Determine the [x, y] coordinate at the center of the cell enclosing the given text.  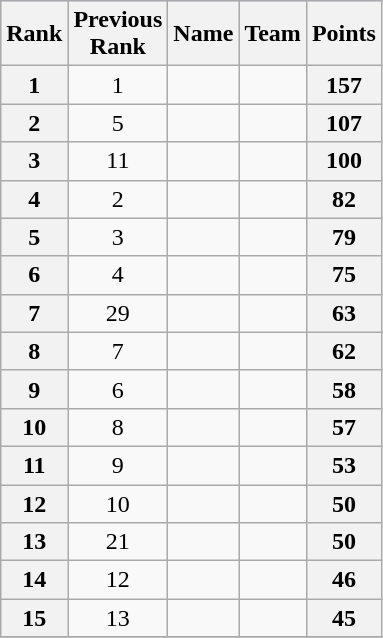
58 [344, 389]
Name [204, 34]
Team [273, 34]
15 [34, 618]
46 [344, 580]
PreviousRank [118, 34]
14 [34, 580]
Points [344, 34]
21 [118, 542]
75 [344, 275]
79 [344, 237]
82 [344, 199]
53 [344, 465]
Rank [34, 34]
62 [344, 351]
63 [344, 313]
29 [118, 313]
57 [344, 427]
45 [344, 618]
157 [344, 85]
100 [344, 161]
107 [344, 123]
